Search for the cell housing the specified text and yield its [X, Y] center coordinate. 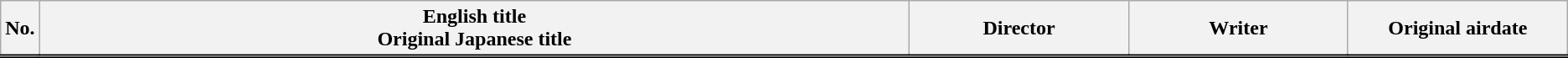
Original airdate [1457, 29]
English title Original Japanese title [474, 29]
No. [20, 29]
Director [1019, 29]
Writer [1239, 29]
